Locate the cell with the specified text and output its (X, Y) center coordinate. 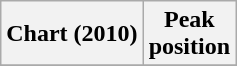
Peak position (189, 34)
Chart (2010) (72, 34)
